For the text-containing cell, return its midpoint in [X, Y] coordinate format. 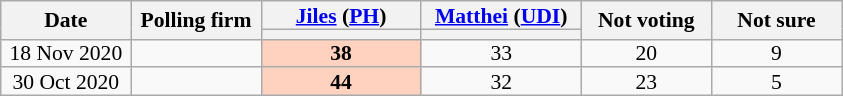
Date [66, 20]
9 [776, 53]
Not voting [646, 20]
Matthei (UDI) [501, 15]
38 [341, 53]
Not sure [776, 20]
30 Oct 2020 [66, 82]
5 [776, 82]
23 [646, 82]
32 [501, 82]
Polling firm [196, 20]
33 [501, 53]
44 [341, 82]
18 Nov 2020 [66, 53]
Jiles (PH) [341, 15]
20 [646, 53]
